Return the (X, Y) coordinate for the center point of the cell that contains the specified text.  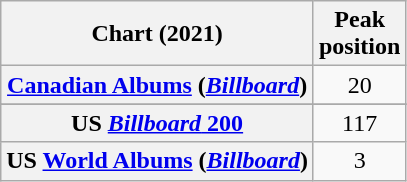
Canadian Albums (Billboard) (158, 85)
117 (359, 123)
US World Albums (Billboard) (158, 161)
US Billboard 200 (158, 123)
Chart (2021) (158, 34)
20 (359, 85)
Peakposition (359, 34)
3 (359, 161)
